Find where the given text appears and provide that cell's center as [X, Y] coordinate. 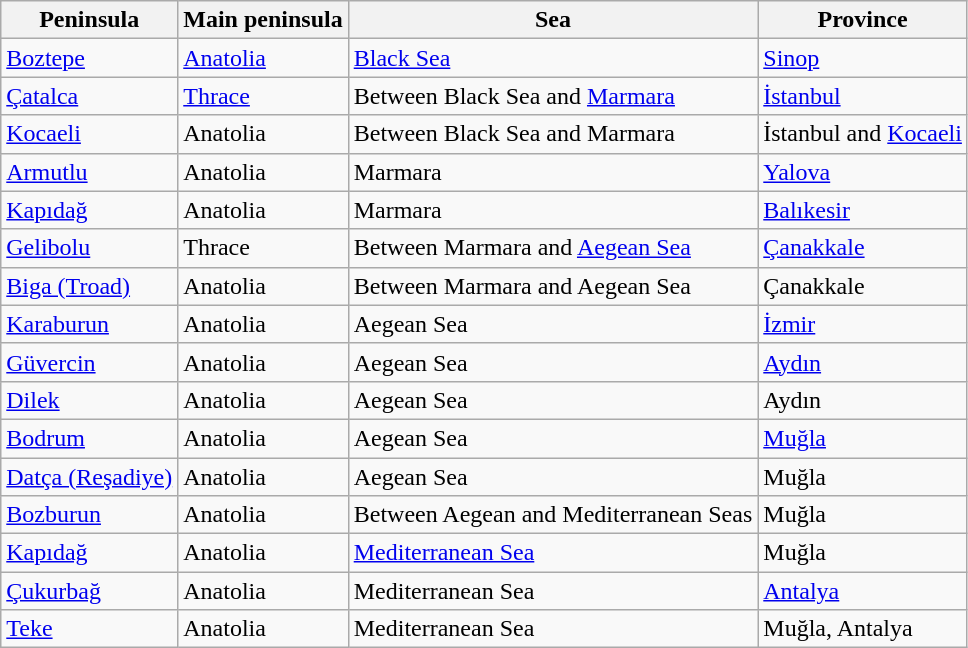
Kocaeli [90, 134]
Antalya [863, 591]
Black Sea [553, 58]
İstanbul and Kocaeli [863, 134]
Between Aegean and Mediterranean Seas [553, 515]
Balıkesir [863, 210]
Güvercin [90, 362]
Çukurbağ [90, 591]
Muğla, Antalya [863, 629]
İstanbul [863, 96]
Peninsula [90, 20]
Teke [90, 629]
Sea [553, 20]
Gelibolu [90, 248]
Main peninsula [263, 20]
Karaburun [90, 324]
Armutlu [90, 172]
Dilek [90, 400]
Bozburun [90, 515]
Çatalca [90, 96]
Biga (Troad) [90, 286]
Yalova [863, 172]
Bodrum [90, 438]
Boztepe [90, 58]
Province [863, 20]
Datça (Reşadiye) [90, 477]
İzmir [863, 324]
Sinop [863, 58]
